Output the (X, Y) coordinate of the center of the cell containing the given text.  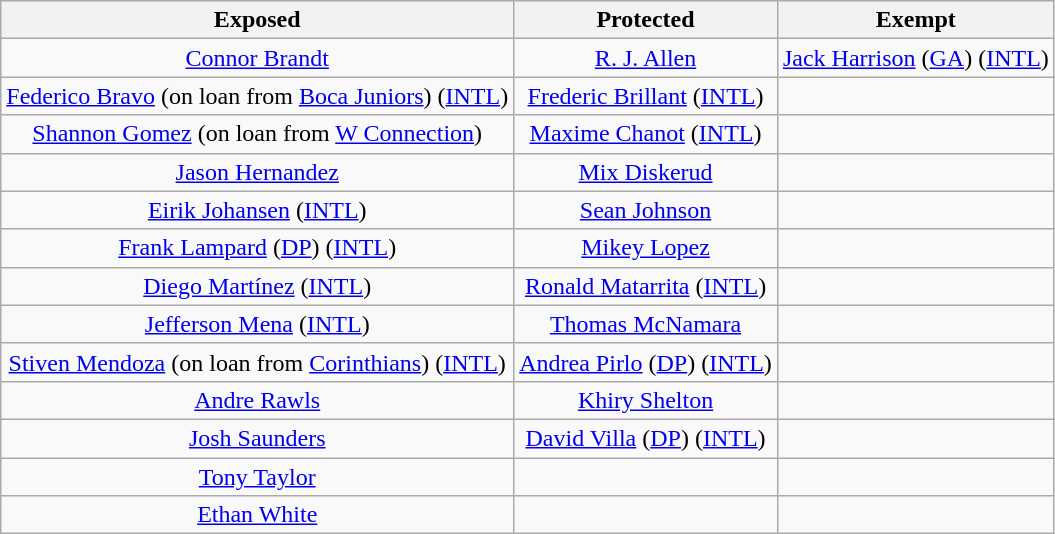
Tony Taylor (258, 477)
Mikey Lopez (646, 248)
Jefferson Mena (INTL) (258, 324)
David Villa (DP) (INTL) (646, 438)
Thomas McNamara (646, 324)
Khiry Shelton (646, 400)
Protected (646, 20)
Ronald Matarrita (INTL) (646, 286)
Andre Rawls (258, 400)
Sean Johnson (646, 210)
Federico Bravo (on loan from Boca Juniors) (INTL) (258, 96)
Eirik Johansen (INTL) (258, 210)
Exempt (916, 20)
Josh Saunders (258, 438)
Andrea Pirlo (DP) (INTL) (646, 362)
Mix Diskerud (646, 172)
Stiven Mendoza (on loan from Corinthians) (INTL) (258, 362)
Jason Hernandez (258, 172)
Diego Martínez (INTL) (258, 286)
Connor Brandt (258, 58)
Shannon Gomez (on loan from W Connection) (258, 134)
Ethan White (258, 515)
Frank Lampard (DP) (INTL) (258, 248)
Maxime Chanot (INTL) (646, 134)
R. J. Allen (646, 58)
Jack Harrison (GA) (INTL) (916, 58)
Exposed (258, 20)
Frederic Brillant (INTL) (646, 96)
